Capture the cell that displays the provided text and extract its (x, y) central coordinate. 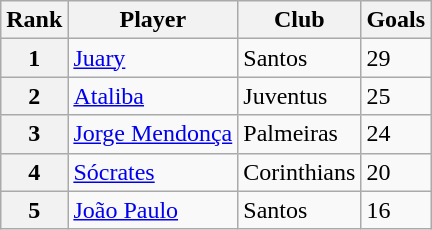
Ataliba (153, 96)
Palmeiras (300, 134)
5 (34, 210)
Jorge Mendonça (153, 134)
Corinthians (300, 172)
Sócrates (153, 172)
Club (300, 20)
24 (396, 134)
4 (34, 172)
João Paulo (153, 210)
3 (34, 134)
Goals (396, 20)
1 (34, 58)
29 (396, 58)
20 (396, 172)
Juventus (300, 96)
Rank (34, 20)
16 (396, 210)
Juary (153, 58)
Player (153, 20)
2 (34, 96)
25 (396, 96)
